From the cell containing the given text, extract its center point as [x, y] coordinate. 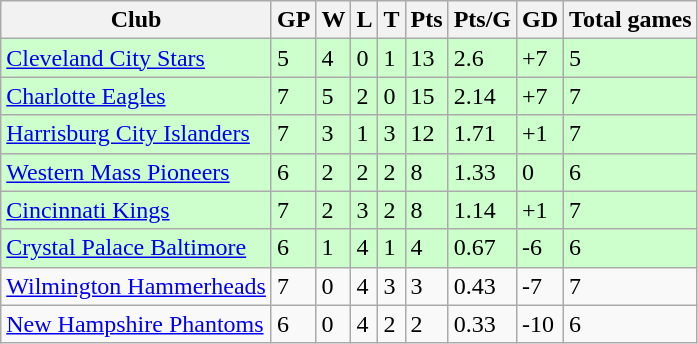
2.14 [482, 96]
1.33 [482, 172]
0.43 [482, 286]
New Hampshire Phantoms [136, 324]
13 [426, 58]
Charlotte Eagles [136, 96]
Western Mass Pioneers [136, 172]
12 [426, 134]
Cincinnati Kings [136, 210]
1.14 [482, 210]
L [364, 20]
0.67 [482, 248]
-10 [540, 324]
Harrisburg City Islanders [136, 134]
W [334, 20]
Total games [631, 20]
Crystal Palace Baltimore [136, 248]
GP [293, 20]
Club [136, 20]
Pts/G [482, 20]
2.6 [482, 58]
1.71 [482, 134]
15 [426, 96]
-7 [540, 286]
Wilmington Hammerheads [136, 286]
0.33 [482, 324]
T [392, 20]
-6 [540, 248]
GD [540, 20]
Cleveland City Stars [136, 58]
Pts [426, 20]
